From the cell containing the given text, extract its center point as [X, Y] coordinate. 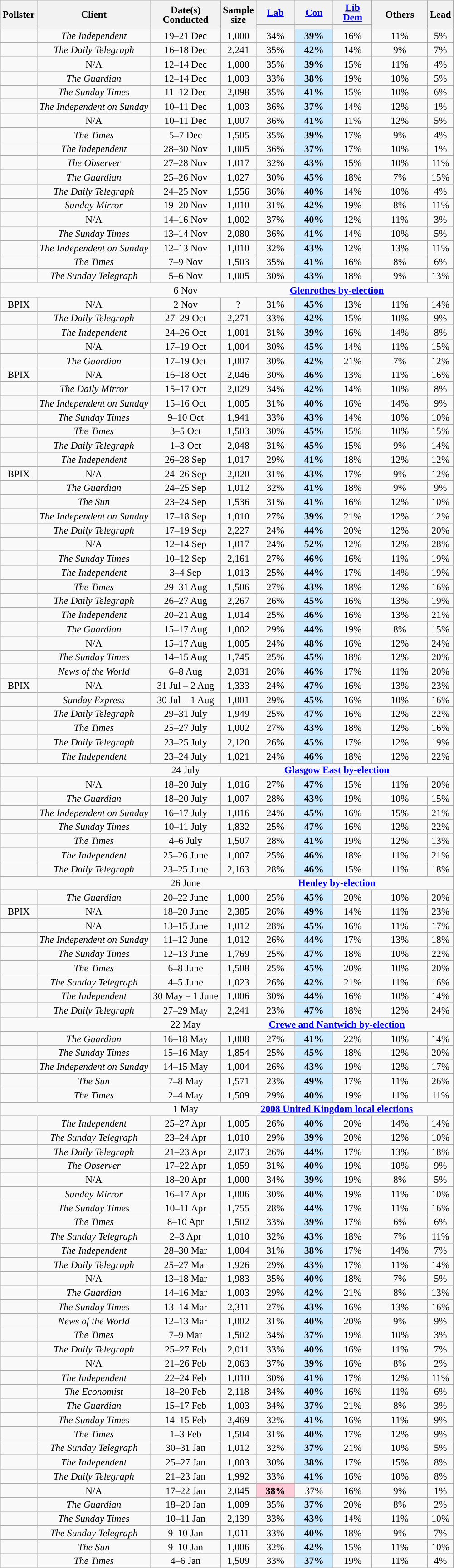
2,163 [238, 869]
Samplesize [238, 15]
14–16 Nov [186, 220]
13–18 Mar [186, 1279]
19–21 Dec [186, 35]
16–18 May [186, 1038]
13–14 Mar [186, 1307]
9–10 Oct [186, 417]
12–14 Sep [186, 544]
12–13 June [186, 954]
14–15 Feb [186, 1420]
23–24 Sep [186, 502]
24–25 Sep [186, 487]
25–27 July [186, 728]
1,505 [238, 134]
2,011 [238, 1349]
27–29 May [186, 1010]
27–29 Oct [186, 318]
1,983 [238, 1279]
31 Jul – 2 Aug [186, 685]
3–4 Sep [186, 573]
2,020 [238, 474]
7–8 May [186, 1081]
30–31 Jan [186, 1448]
12–13 Nov [186, 248]
25–27 Jan [186, 1462]
2,080 [238, 233]
1,023 [238, 982]
1,333 [238, 685]
Crewe and Nantwich by-election [337, 1024]
15–16 Oct [186, 403]
1,508 [238, 968]
1,949 [238, 713]
21–23 Apr [186, 1151]
6 Nov [186, 290]
25–26 Nov [186, 177]
15–17 Oct [186, 389]
Henley by-election [337, 883]
2–4 May [186, 1095]
1,506 [238, 586]
1,941 [238, 417]
1,504 [238, 1434]
1,769 [238, 954]
26 June [186, 883]
Client [94, 15]
16–17 July [186, 812]
15–17 Feb [186, 1406]
2,048 [238, 446]
Pollster [19, 15]
10–11 July [186, 827]
2,045 [238, 1490]
7–9 Nov [186, 261]
23–24 July [186, 756]
6–8 Aug [186, 671]
1,014 [238, 615]
18–20 June [186, 911]
Date(s)Conducted [186, 15]
1 May [186, 1109]
Glasgow East by-election [337, 770]
2–3 Apr [186, 1236]
18–20 Apr [186, 1180]
1,027 [238, 177]
1,021 [238, 756]
22–24 Feb [186, 1377]
10–11 Jan [186, 1519]
16–18 Oct [186, 375]
7–9 Mar [186, 1335]
1,507 [238, 841]
4–6 July [186, 841]
5–6 Nov [186, 276]
1,992 [238, 1476]
29–31 Aug [186, 586]
Con [314, 12]
23–24 Apr [186, 1137]
Lead [441, 15]
1,059 [238, 1165]
18–20 Jan [186, 1504]
52% [314, 544]
2008 United Kingdom local elections [337, 1109]
28–30 Nov [186, 149]
Lab [276, 12]
2,385 [238, 911]
1,854 [238, 1053]
4–6 Jan [186, 1561]
1,926 [238, 1264]
1,008 [238, 1038]
2,098 [238, 93]
13–15 June [186, 926]
5–7 Dec [186, 134]
Sunday Express [94, 700]
17–19 Sep [186, 530]
3–5 Oct [186, 431]
18–20 Feb [186, 1391]
1,755 [238, 1208]
16–17 Apr [186, 1194]
16–18 Dec [186, 50]
2,118 [238, 1391]
25–27 Apr [186, 1123]
27–28 Nov [186, 163]
26–28 Sep [186, 459]
12–13 Mar [186, 1321]
2,029 [238, 389]
14–15 May [186, 1067]
19–20 Nov [186, 205]
2,031 [238, 671]
2,469 [238, 1420]
30 May – 1 June [186, 996]
17–22 Jan [186, 1490]
14–16 Mar [186, 1293]
1,556 [238, 191]
Glenrothes by-election [337, 290]
17–18 Sep [186, 516]
1,013 [238, 573]
24–26 Oct [186, 332]
11–12 June [186, 939]
1,011 [238, 1533]
22 May [186, 1024]
24–26 Sep [186, 474]
20–21 Aug [186, 615]
10–12 Sep [186, 558]
25–27 Mar [186, 1264]
1–3 Feb [186, 1434]
8–10 Apr [186, 1222]
Others [400, 15]
1,009 [238, 1504]
2,139 [238, 1519]
2,120 [238, 742]
14–15 Aug [186, 657]
26–27 Aug [186, 601]
2,046 [238, 375]
24 July [186, 770]
2,271 [238, 318]
The Daily Mirror [94, 389]
21–23 Jan [186, 1476]
48% [314, 643]
20–22 June [186, 897]
2 Nov [186, 304]
The Economist [94, 1391]
17–22 Apr [186, 1165]
23–25 July [186, 742]
29–31 July [186, 713]
21–26 Feb [186, 1363]
15–16 May [186, 1053]
1,536 [238, 502]
2,073 [238, 1151]
1,571 [238, 1081]
23–25 June [186, 869]
2,267 [238, 601]
? [238, 304]
24–25 Nov [186, 191]
1–3 Oct [186, 446]
2,161 [238, 558]
2,063 [238, 1363]
13–14 Nov [186, 233]
25–27 Feb [186, 1349]
10–11 Apr [186, 1208]
1,832 [238, 827]
30 Jul – 1 Aug [186, 700]
4–5 June [186, 982]
2,227 [238, 530]
6–8 June [186, 968]
28–30 Mar [186, 1250]
11–12 Dec [186, 93]
2,311 [238, 1307]
25–26 June [186, 855]
Lib Dem [353, 12]
1,745 [238, 657]
